Scan for the cell matching the given text and deliver its (X, Y) coordinate at center. 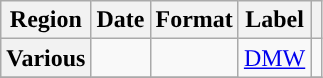
DMW (274, 58)
Date (120, 20)
Format (194, 20)
Various (46, 58)
Region (46, 20)
Label (274, 20)
